Determine the [x, y] coordinate at the center of the cell enclosing the given text.  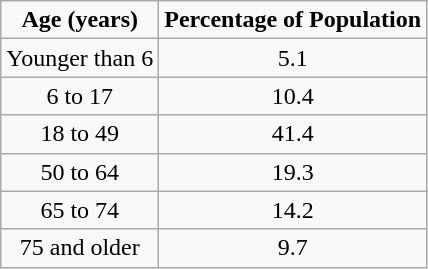
Age (years) [80, 20]
10.4 [293, 96]
19.3 [293, 172]
75 and older [80, 248]
Younger than 6 [80, 58]
41.4 [293, 134]
5.1 [293, 58]
65 to 74 [80, 210]
14.2 [293, 210]
9.7 [293, 248]
18 to 49 [80, 134]
Percentage of Population [293, 20]
50 to 64 [80, 172]
6 to 17 [80, 96]
